Detect which cell encompasses the target text, then output its (x, y) center coordinate. 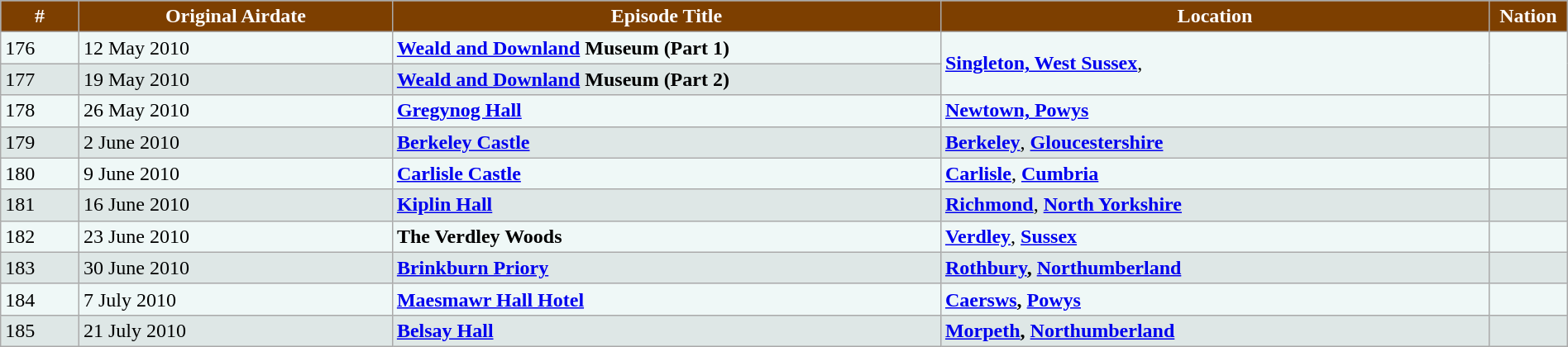
Original Airdate (235, 17)
Belsay Hall (667, 330)
Morpeth, Northumberland (1214, 330)
Singleton, West Sussex, (1214, 64)
# (40, 17)
9 June 2010 (235, 173)
182 (40, 236)
Verdley, Sussex (1214, 236)
Weald and Downland Museum (Part 1) (667, 48)
185 (40, 330)
Berkeley Castle (667, 142)
Brinkburn Priory (667, 268)
Maesmawr Hall Hotel (667, 299)
Weald and Downland Museum (Part 2) (667, 79)
7 July 2010 (235, 299)
177 (40, 79)
178 (40, 111)
184 (40, 299)
30 June 2010 (235, 268)
16 June 2010 (235, 205)
Carlisle Castle (667, 173)
23 June 2010 (235, 236)
Caersws, Powys (1214, 299)
Episode Title (667, 17)
Kiplin Hall (667, 205)
Carlisle, Cumbria (1214, 173)
180 (40, 173)
Rothbury, Northumberland (1214, 268)
19 May 2010 (235, 79)
The Verdley Woods (667, 236)
2 June 2010 (235, 142)
26 May 2010 (235, 111)
Berkeley, Gloucestershire (1214, 142)
Richmond, North Yorkshire (1214, 205)
21 July 2010 (235, 330)
179 (40, 142)
Nation (1528, 17)
Gregynog Hall (667, 111)
176 (40, 48)
Newtown, Powys (1214, 111)
12 May 2010 (235, 48)
Location (1214, 17)
181 (40, 205)
183 (40, 268)
